From the cell containing the given text, extract its center point as [x, y] coordinate. 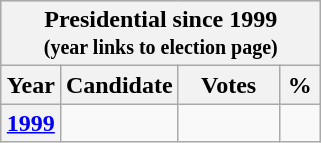
Presidential since 1999(year links to election page) [160, 34]
Votes [228, 85]
1999 [30, 123]
Year [30, 85]
Candidate [119, 85]
% [300, 85]
